Return (x, y) of the center of cell containing provided text 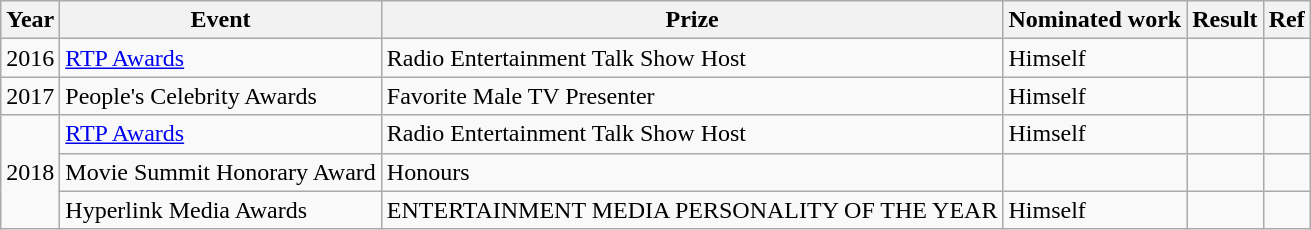
2016 (30, 58)
Nominated work (1095, 20)
2018 (30, 172)
Result (1225, 20)
Ref (1286, 20)
Honours (692, 172)
Prize (692, 20)
Favorite Male TV Presenter (692, 96)
2017 (30, 96)
Year (30, 20)
People's Celebrity Awards (220, 96)
Hyperlink Media Awards (220, 210)
ENTERTAINMENT MEDIA PERSONALITY OF THE YEAR (692, 210)
Movie Summit Honorary Award (220, 172)
Event (220, 20)
